Search for the cell housing the specified text and yield its (x, y) center coordinate. 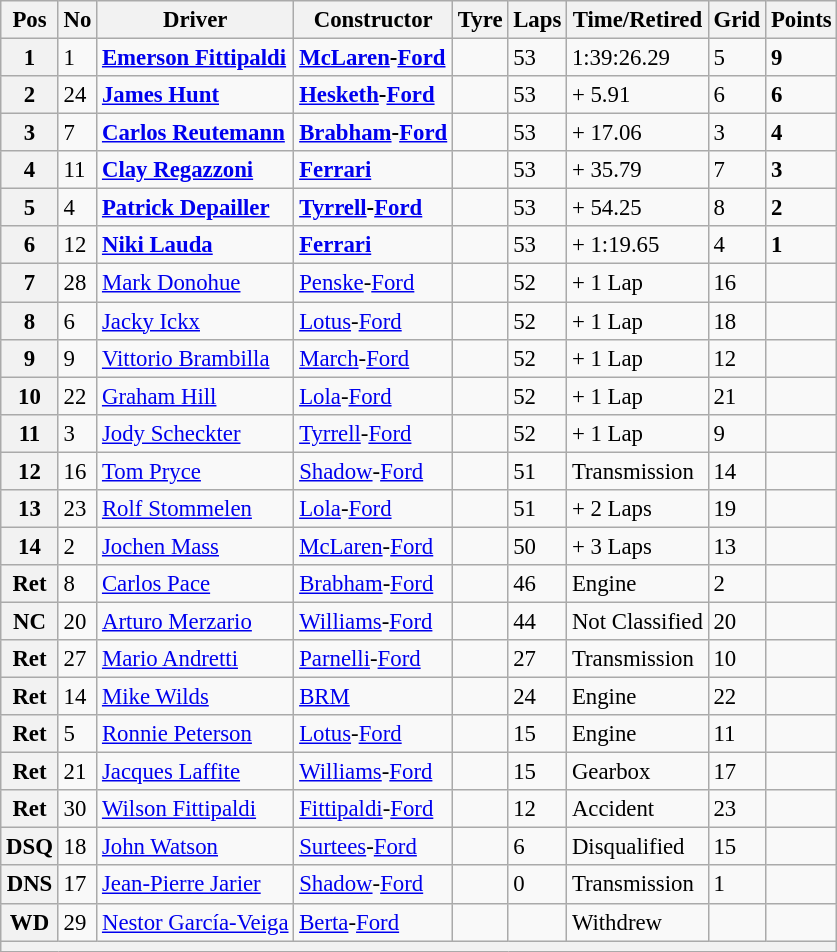
Hesketh-Ford (374, 95)
WD (30, 922)
44 (538, 621)
+ 54.25 (638, 208)
Jean-Pierre Jarier (196, 885)
Ronnie Peterson (196, 734)
Niki Lauda (196, 245)
Gearbox (638, 772)
DNS (30, 885)
+ 3 Laps (638, 546)
March-Ford (374, 358)
NC (30, 621)
Withdrew (638, 922)
Nestor García-Veiga (196, 922)
28 (77, 283)
46 (538, 584)
0 (538, 885)
Carlos Reutemann (196, 133)
Constructor (374, 20)
Driver (196, 20)
Arturo Merzario (196, 621)
Penske-Ford (374, 283)
1:39:26.29 (638, 58)
Vittorio Brambilla (196, 358)
Tyre (480, 20)
Emerson Fittipaldi (196, 58)
Tom Pryce (196, 471)
50 (538, 546)
+ 35.79 (638, 170)
Disqualified (638, 847)
Pos (30, 20)
Graham Hill (196, 396)
John Watson (196, 847)
Rolf Stommelen (196, 509)
Mario Andretti (196, 659)
+ 17.06 (638, 133)
Fittipaldi-Ford (374, 809)
Mike Wilds (196, 697)
Jochen Mass (196, 546)
Accident (638, 809)
No (77, 20)
Laps (538, 20)
Grid (736, 20)
James Hunt (196, 95)
Points (802, 20)
+ 5.91 (638, 95)
Wilson Fittipaldi (196, 809)
Carlos Pace (196, 584)
19 (736, 509)
Mark Donohue (196, 283)
30 (77, 809)
+ 1:19.65 (638, 245)
BRM (374, 697)
Berta-Ford (374, 922)
29 (77, 922)
Not Classified (638, 621)
Patrick Depailler (196, 208)
Clay Regazzoni (196, 170)
DSQ (30, 847)
Jacques Laffite (196, 772)
Time/Retired (638, 20)
Jacky Ickx (196, 321)
Jody Scheckter (196, 433)
+ 2 Laps (638, 509)
Parnelli-Ford (374, 659)
Surtees-Ford (374, 847)
